Find where the given text appears and provide that cell's center as [X, Y] coordinate. 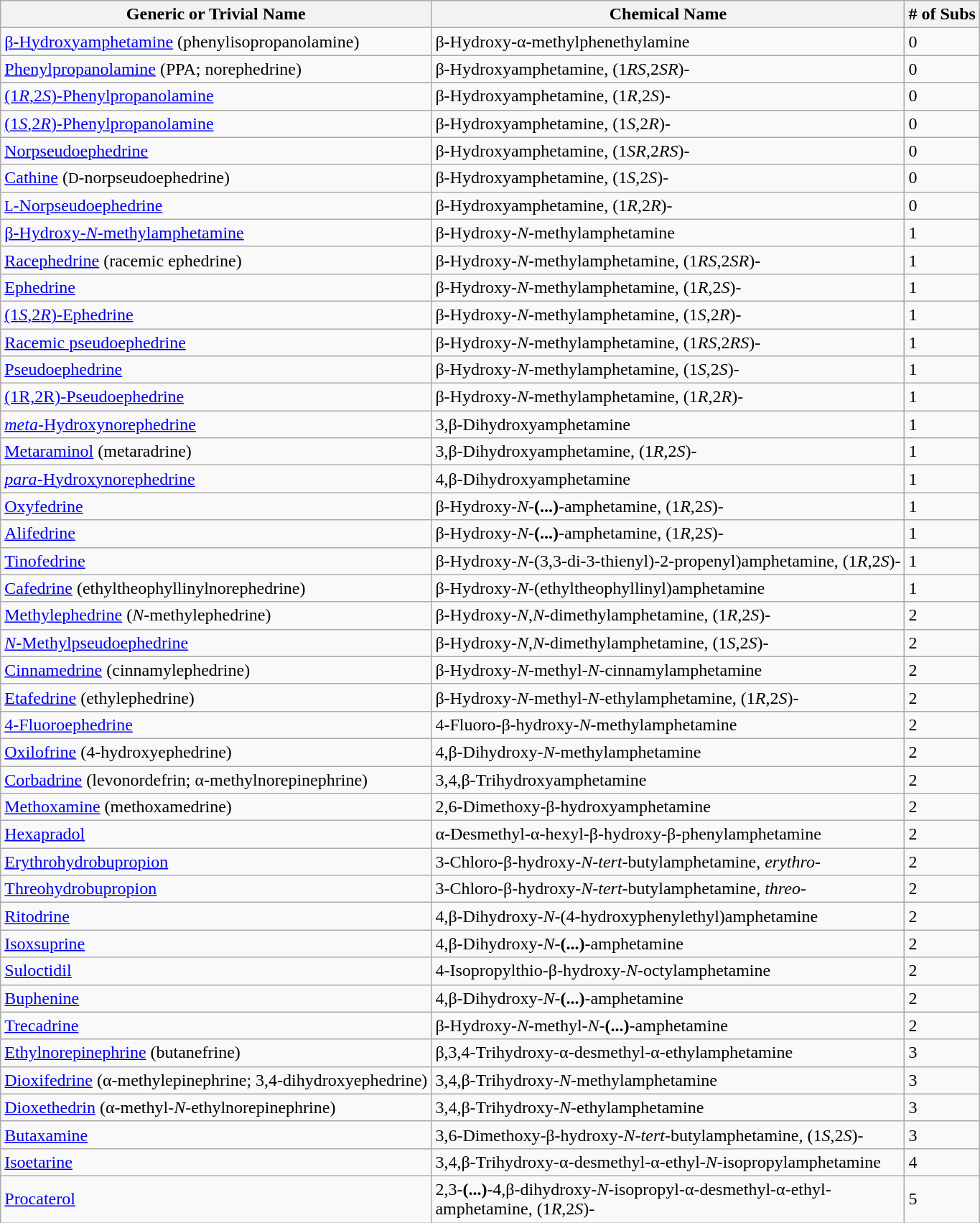
Isoetarine [216, 1162]
2,3-(...)-4,β-dihydroxy-N-isopropyl-α-desmethyl-α-ethyl-amphetamine, (1R,2S)- [668, 1199]
N-Methylpseudoephedrine [216, 643]
Generic or Trivial Name [216, 14]
4 [942, 1162]
Butaxamine [216, 1135]
Hexapradol [216, 834]
β-Hydroxy-N-(ethyltheophyllinyl)amphetamine [668, 588]
β-Hydroxy-α-methylphenethylamine [668, 42]
Buphenine [216, 998]
2,6-Dimethoxy-β-hydroxyamphetamine [668, 807]
3,β-Dihydroxyamphetamine [668, 424]
Erythrohydrobupropion [216, 862]
3,4,β-Trihydroxy-N-methylamphetamine [668, 1080]
Methoxamine (methoxamedrine) [216, 807]
Trecadrine [216, 1026]
3-Chloro-β-hydroxy-N-tert-butylamphetamine, threo- [668, 889]
α-Desmethyl-α-hexyl-β-hydroxy-β-phenylamphetamine [668, 834]
β-Hydroxy-N,N-dimethylamphetamine, (1R,2S)- [668, 615]
Pseudoephedrine [216, 370]
β-Hydroxyamphetamine (phenylisopropanolamine) [216, 42]
3,β-Dihydroxyamphetamine, (1R,2S)- [668, 452]
L-Norpseudoephedrine [216, 205]
Cinnamedrine (cinnamylephedrine) [216, 670]
β-Hydroxy-N-methyl-N-(...)-amphetamine [668, 1026]
β-Hydroxyamphetamine, (1R,2S)- [668, 96]
Dioxifedrine (α-methylepinephrine; 3,4-dihydroxyephedrine) [216, 1080]
β-Hydroxyamphetamine, (1R,2R)- [668, 205]
β-Hydroxy-N-methyl-N-ethylamphetamine, (1R,2S)- [668, 697]
Threohydrobupropion [216, 889]
β-Hydroxyamphetamine, (1SR,2RS)- [668, 151]
Oxyfedrine [216, 506]
4,β-Dihydroxy-N-(4-hydroxyphenylethyl)amphetamine [668, 916]
Dioxethedrin (α-methyl-N-ethylnorepinephrine) [216, 1107]
Corbadrine (levonordefrin; α-methylnorepinephrine) [216, 779]
Cathine (D-norpseudoephedrine) [216, 178]
β-Hydroxy-N,N-dimethylamphetamine, (1S,2S)- [668, 643]
β,3,4-Trihydroxy-α-desmethyl-α-ethylamphetamine [668, 1053]
Methylephedrine (N-methylephedrine) [216, 615]
Isoxsuprine [216, 944]
β-Hydroxyamphetamine, (1RS,2SR)- [668, 69]
Metaraminol (metaradrine) [216, 452]
4-Fluoroephedrine [216, 725]
β-Hydroxy-N-methylamphetamine, (1S,2S)- [668, 370]
meta-Hydroxynorephedrine [216, 424]
5 [942, 1199]
β-Hydroxy-N-methylamphetamine, (1R,2R)- [668, 397]
para-Hydroxynorephedrine [216, 479]
3,4,β-Trihydroxy-N-ethylamphetamine [668, 1107]
Racephedrine (racemic ephedrine) [216, 260]
Ritodrine [216, 916]
3,6-Dimethoxy-β-hydroxy-N-tert-butylamphetamine, (1S,2S)- [668, 1135]
Tinofedrine [216, 561]
4,β-Dihydroxyamphetamine [668, 479]
4,β-Dihydroxy-N-methylamphetamine [668, 752]
3-Chloro-β-hydroxy-N-tert-butylamphetamine, erythro- [668, 862]
Oxilofrine (4-hydroxyephedrine) [216, 752]
Suloctidil [216, 971]
Alifedrine [216, 534]
Procaterol [216, 1199]
4-Isopropylthio-β-hydroxy-N-octylamphetamine [668, 971]
β-Hydroxy-N-methylamphetamine, (1R,2S)- [668, 287]
β-Hydroxy-N-(3,3-di-3-thienyl)-2-propenyl)amphetamine, (1R,2S)- [668, 561]
Chemical Name [668, 14]
β-Hydroxy-N-methylamphetamine, (1S,2R)- [668, 315]
β-Hydroxyamphetamine, (1S,2R)- [668, 124]
3,4,β-Trihydroxy-α-desmethyl-α-ethyl-N-isopropylamphetamine [668, 1162]
(1S,2R)-Phenylpropanolamine [216, 124]
β-Hydroxy-N-methyl-N-cinnamylamphetamine [668, 670]
β-Hydroxy-N-methylamphetamine, (1RS,2SR)- [668, 260]
Ephedrine [216, 287]
# of Subs [942, 14]
Racemic pseudoephedrine [216, 343]
β-Hydroxyamphetamine, (1S,2S)- [668, 178]
β-Hydroxy-N-methylamphetamine, (1RS,2RS)- [668, 343]
Norpseudoephedrine [216, 151]
Ethylnorepinephrine (butanefrine) [216, 1053]
Etafedrine (ethylephedrine) [216, 697]
(1S,2R)-Ephedrine [216, 315]
Phenylpropanolamine (PPA; norephedrine) [216, 69]
3,4,β-Trihydroxyamphetamine [668, 779]
4-Fluoro-β-hydroxy-N-methylamphetamine [668, 725]
(1R,2S)-Phenylpropanolamine [216, 96]
(1R,2R)-Pseudoephedrine [216, 397]
Cafedrine (ethyltheophyllinylnorephedrine) [216, 588]
